Detect which cell encompasses the target text, then output its [X, Y] center coordinate. 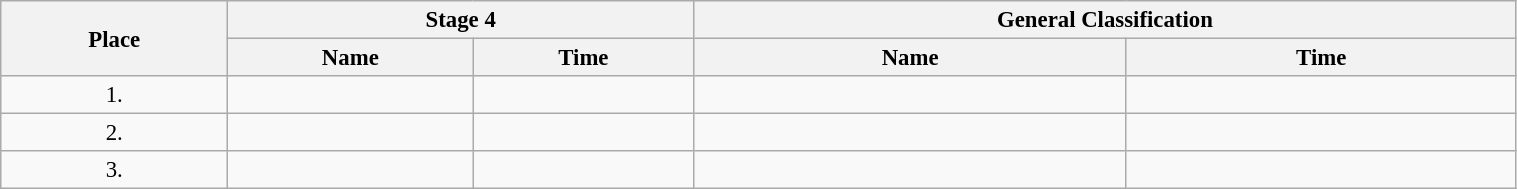
Place [114, 38]
3. [114, 170]
General Classification [1105, 20]
1. [114, 95]
2. [114, 133]
Stage 4 [461, 20]
